For the text-containing cell, return its midpoint in [x, y] coordinate format. 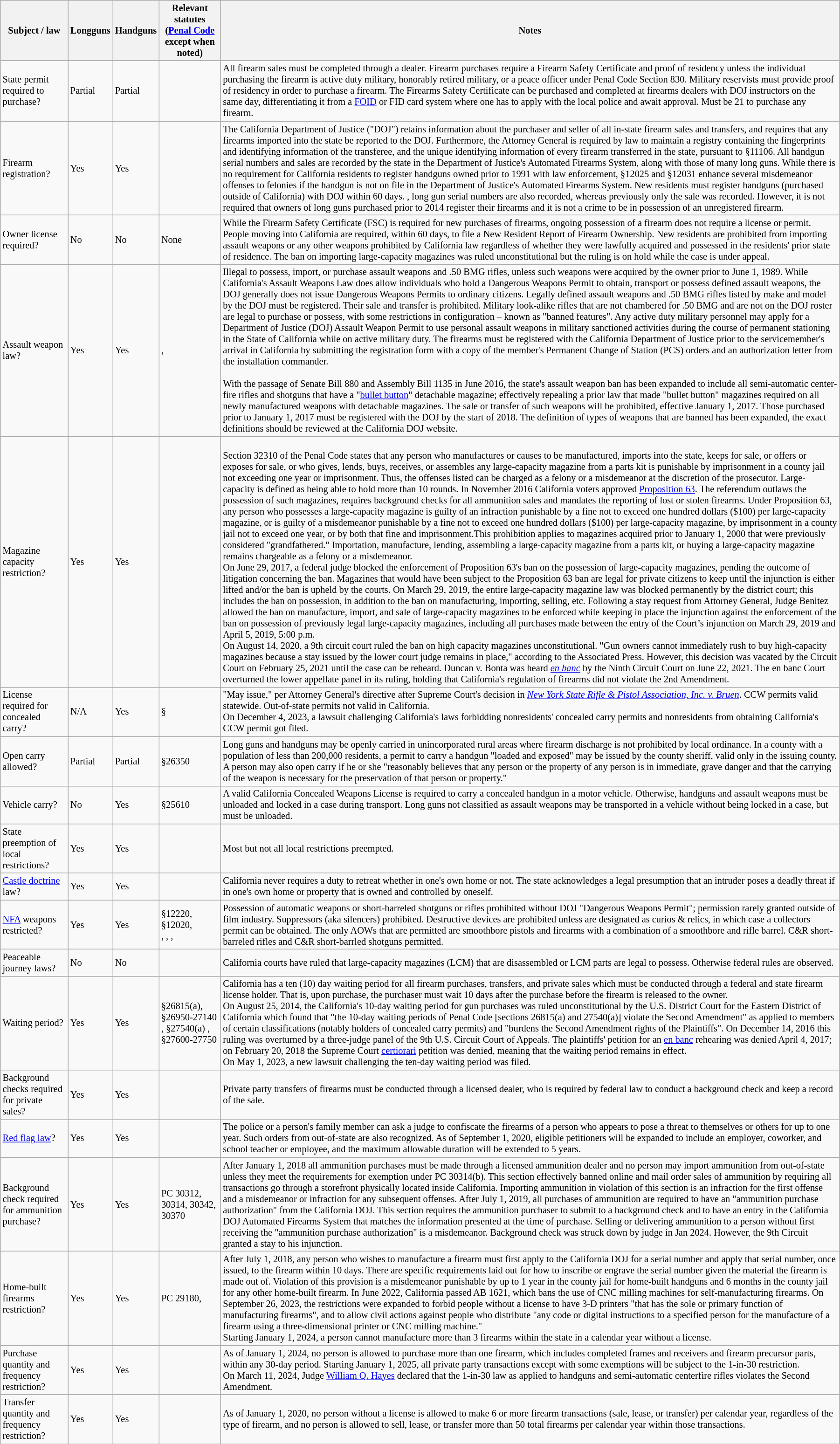
License required for concealed carry? [34, 712]
Most but not all local restrictions preempted. [530, 848]
Home-built firearms restriction? [34, 1298]
Owner license required? [34, 240]
Background check required for ammunition purchase? [34, 1204]
Subject / law [34, 30]
Purchase quantity and frequency restriction? [34, 1370]
PC 30312, 30314, 30342, 30370 [190, 1204]
§26350 [190, 761]
Red flag law? [34, 1138]
Relevant statutes (Penal Code except when noted) [190, 30]
Peaceable journey laws? [34, 963]
NFA weapons restricted? [34, 925]
Handguns [136, 30]
§25610 [190, 805]
Waiting period? [34, 1023]
State permit required to purchase? [34, 91]
Transfer quantity and frequency restriction? [34, 1419]
, [190, 351]
Magazine capacity restriction? [34, 562]
Longguns [90, 30]
Firearm registration? [34, 168]
Castle doctrine law? [34, 887]
§ [190, 712]
§26815(a), §26950-27140 , §27540(a) ,§27600-27750 [190, 1023]
§12220, §12020, , , , [190, 925]
None [190, 240]
PC 29180, [190, 1298]
Background checks required for private sales? [34, 1095]
State preemption of local restrictions? [34, 848]
Vehicle carry? [34, 805]
N/A [90, 712]
Notes [530, 30]
Assault weapon law? [34, 351]
Open carry allowed? [34, 761]
